Return the [x, y] coordinate for the center point of the cell that contains the specified text.  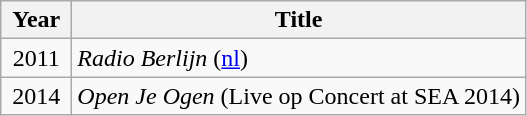
2014 [36, 96]
2011 [36, 58]
Open Je Ogen (Live op Concert at SEA 2014) [299, 96]
Radio Berlijn (nl) [299, 58]
Title [299, 20]
Year [36, 20]
